Return [X, Y] of the center of cell containing provided text 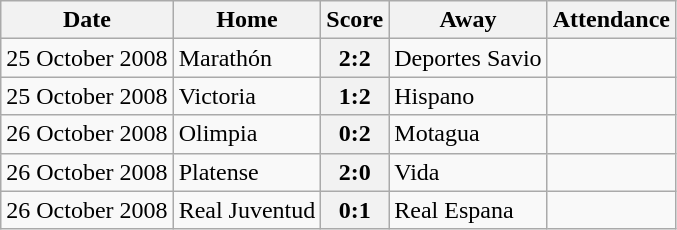
Attendance [611, 20]
Platense [247, 172]
Hispano [468, 96]
0:1 [355, 210]
Vida [468, 172]
Real Espana [468, 210]
Home [247, 20]
Motagua [468, 134]
0:2 [355, 134]
1:2 [355, 96]
Real Juventud [247, 210]
Victoria [247, 96]
Marathón [247, 58]
Olimpia [247, 134]
Score [355, 20]
2:0 [355, 172]
2:2 [355, 58]
Date [87, 20]
Away [468, 20]
Deportes Savio [468, 58]
